Find where the given text appears and provide that cell's center as [X, Y] coordinate. 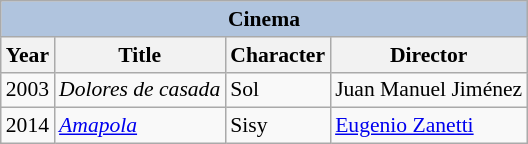
Juan Manuel Jiménez [428, 90]
Character [278, 55]
Director [428, 55]
Sol [278, 90]
Year [28, 55]
Sisy [278, 126]
Amapola [140, 126]
Dolores de casada [140, 90]
2003 [28, 90]
Cinema [264, 19]
Eugenio Zanetti [428, 126]
2014 [28, 126]
Title [140, 55]
